Provide the [X, Y] coordinate of the cell's center where the given text is located.  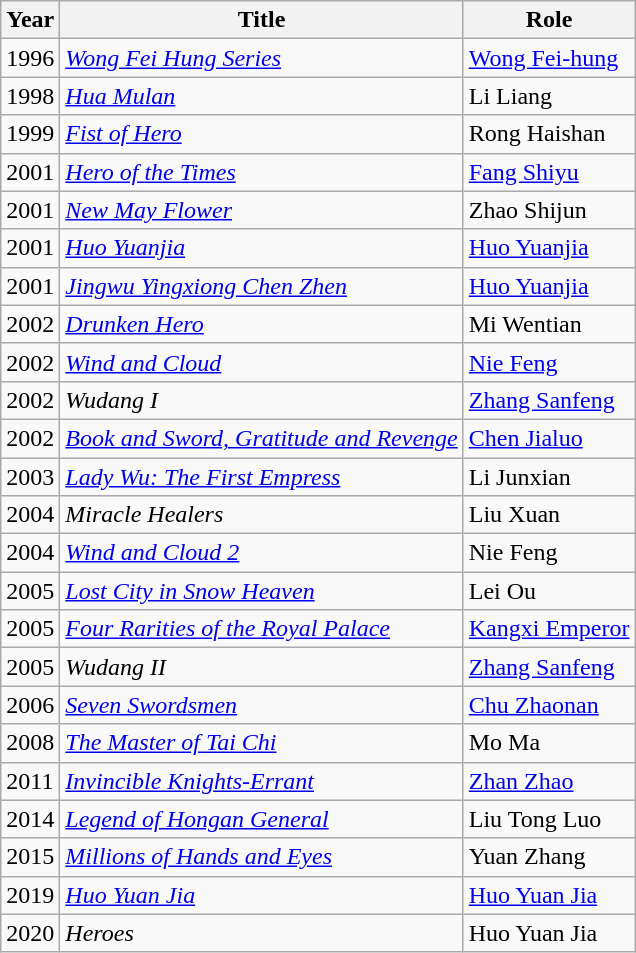
Legend of Hongan General [262, 819]
1999 [30, 134]
Hua Mulan [262, 96]
Millions of Hands and Eyes [262, 857]
Hero of the Times [262, 172]
2006 [30, 705]
Four Rarities of the Royal Palace [262, 629]
New May Flower [262, 210]
Li Liang [549, 96]
Wong Fei Hung Series [262, 58]
Seven Swordsmen [262, 705]
Title [262, 20]
Invincible Knights-Errant [262, 781]
Chu Zhaonan [549, 705]
Kangxi Emperor [549, 629]
1996 [30, 58]
2011 [30, 781]
2003 [30, 477]
Yuan Zhang [549, 857]
The Master of Tai Chi [262, 743]
Book and Sword, Gratitude and Revenge [262, 438]
2014 [30, 819]
Drunken Hero [262, 324]
Wudang II [262, 667]
Li Junxian [549, 477]
Wong Fei-hung [549, 58]
Mo Ma [549, 743]
Wind and Cloud 2 [262, 553]
Fang Shiyu [549, 172]
Miracle Healers [262, 515]
Liu Xuan [549, 515]
2019 [30, 895]
Rong Haishan [549, 134]
2015 [30, 857]
Jingwu Yingxiong Chen Zhen [262, 286]
1998 [30, 96]
Mi Wentian [549, 324]
Zhan Zhao [549, 781]
Year [30, 20]
Wind and Cloud [262, 362]
Chen Jialuo [549, 438]
Wudang I [262, 400]
2020 [30, 933]
Lost City in Snow Heaven [262, 591]
Role [549, 20]
Zhao Shijun [549, 210]
2008 [30, 743]
Heroes [262, 933]
Fist of Hero [262, 134]
Liu Tong Luo [549, 819]
Lady Wu: The First Empress [262, 477]
Lei Ou [549, 591]
